Extract the [X, Y] coordinate from the center of the cell holding the provided text.  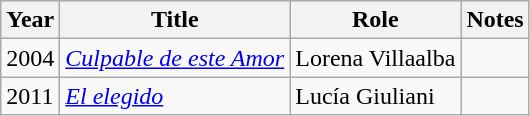
Year [30, 20]
Culpable de este Amor [175, 58]
El elegido [175, 96]
Notes [495, 20]
Lorena Villaalba [376, 58]
Title [175, 20]
2011 [30, 96]
Lucía Giuliani [376, 96]
Role [376, 20]
2004 [30, 58]
